Output the (x, y) coordinate of the center of the cell containing the given text.  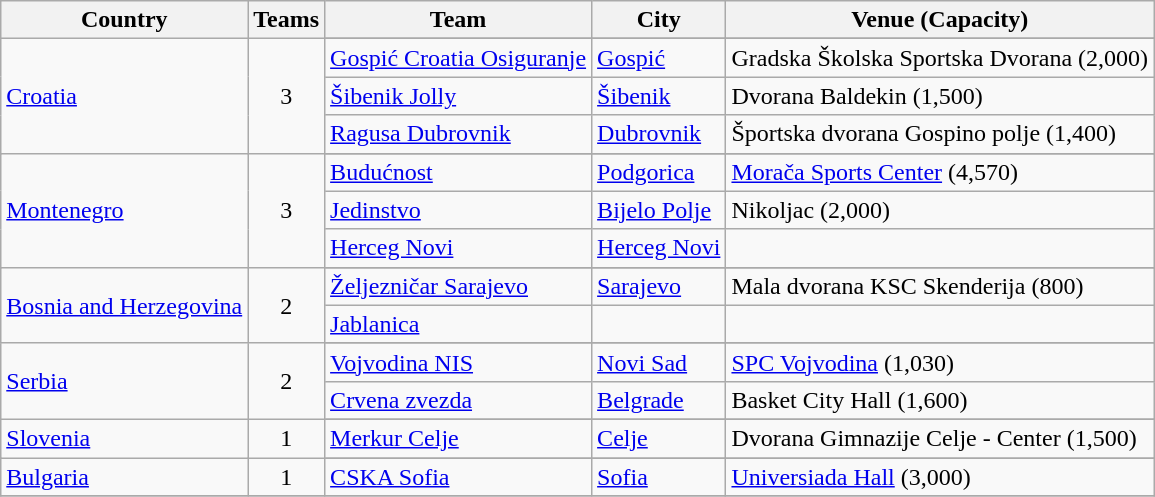
Croatia (124, 96)
Morača Sports Center (4,570) (940, 172)
Novi Sad (659, 362)
Podgorica (659, 172)
Gospić Croatia Osiguranje (458, 58)
Jedinstvo (458, 210)
Šibenik Jolly (458, 96)
Dvorana Gimnazije Celje - Center (1,500) (940, 438)
Željezničar Sarajevo (458, 286)
Budućnost (458, 172)
SPC Vojvodina (1,030) (940, 362)
Country (124, 20)
Team (458, 20)
Teams (286, 20)
Montenegro (124, 210)
Sarajevo (659, 286)
Crvena zvezda (458, 400)
Sofia (659, 477)
Mala dvorana KSC Skenderija (800) (940, 286)
Basket City Hall (1,600) (940, 400)
Vojvodina NIS (458, 362)
Universiada Hall (3,000) (940, 477)
Športska dvorana Gospino polje (1,400) (940, 134)
Bijelo Polje (659, 210)
Bulgaria (124, 477)
Merkur Celje (458, 438)
CSKA Sofia (458, 477)
Bosnia and Herzegovina (124, 305)
Belgrade (659, 400)
Jablanica (458, 324)
Nikoljac (2,000) (940, 210)
Ragusa Dubrovnik (458, 134)
Gradska Školska Sportska Dvorana (2,000) (940, 58)
Dvorana Baldekin (1,500) (940, 96)
Gospić (659, 58)
Venue (Capacity) (940, 20)
Slovenia (124, 438)
Šibenik (659, 96)
City (659, 20)
Dubrovnik (659, 134)
Serbia (124, 381)
Celje (659, 438)
